Identify which cell holds the provided text, then report its (x, y) central coordinate. 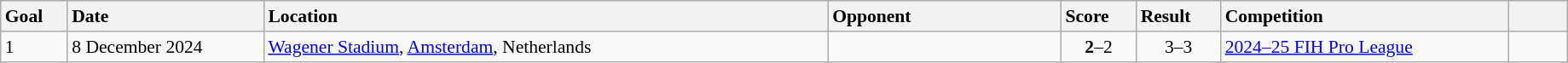
2–2 (1098, 47)
8 December 2024 (165, 47)
Date (165, 16)
Opponent (945, 16)
3–3 (1178, 47)
Score (1098, 16)
Result (1178, 16)
Goal (34, 16)
Location (546, 16)
2024–25 FIH Pro League (1365, 47)
1 (34, 47)
Wagener Stadium, Amsterdam, Netherlands (546, 47)
Competition (1365, 16)
